Return the [X, Y] coordinate for the center point of the cell that contains the specified text.  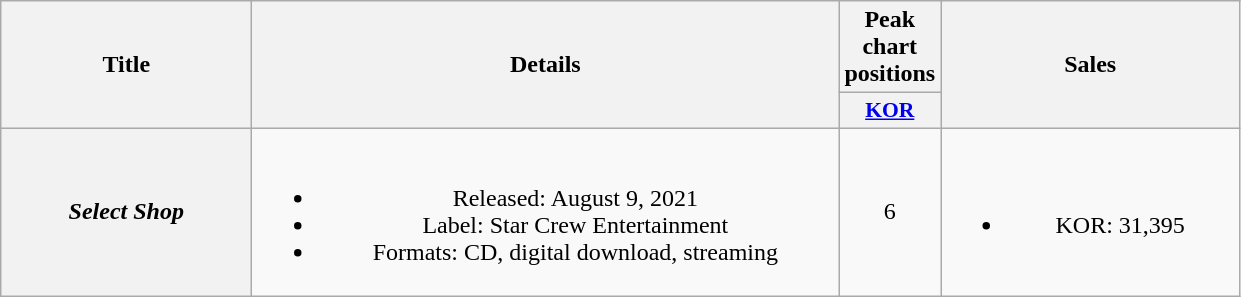
Released: August 9, 2021Label: Star Crew EntertainmentFormats: CD, digital download, streaming [546, 212]
KOR: 31,395 [1090, 212]
Sales [1090, 65]
Title [126, 65]
KOR [890, 111]
Details [546, 65]
Select Shop [126, 212]
Peak chart positions [890, 47]
6 [890, 212]
